Return the [x, y] coordinate for the center point of the cell that contains the specified text.  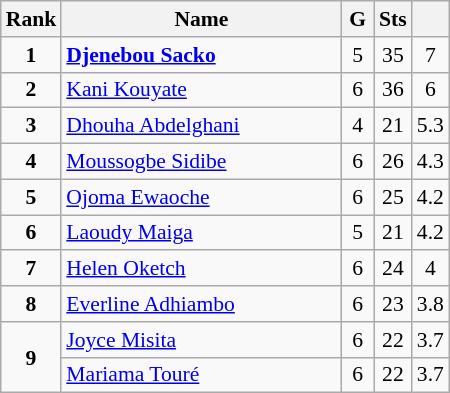
9 [32, 358]
36 [393, 90]
Rank [32, 19]
3 [32, 126]
Helen Oketch [201, 269]
26 [393, 162]
25 [393, 197]
2 [32, 90]
G [358, 19]
Dhouha Abdelghani [201, 126]
Mariama Touré [201, 375]
35 [393, 55]
4.3 [430, 162]
Ojoma Ewaoche [201, 197]
Laoudy Maiga [201, 233]
Joyce Misita [201, 340]
Kani Kouyate [201, 90]
Moussogbe Sidibe [201, 162]
1 [32, 55]
23 [393, 304]
5.3 [430, 126]
Sts [393, 19]
24 [393, 269]
Name [201, 19]
3.8 [430, 304]
Everline Adhiambo [201, 304]
8 [32, 304]
Djenebou Sacko [201, 55]
